Determine the (X, Y) coordinate at the center of the cell enclosing the given text.  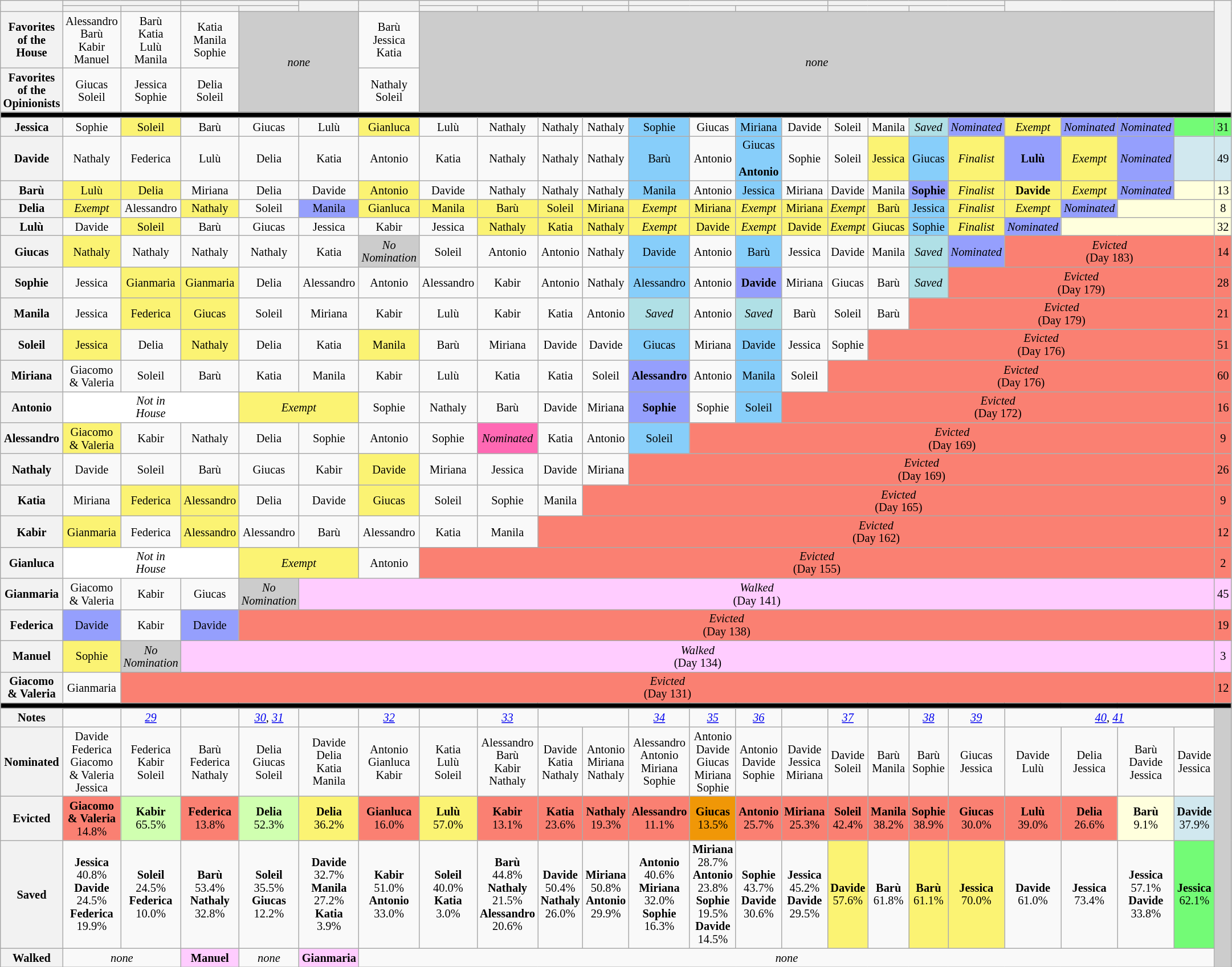
DavideDeliaKatiaManila (329, 761)
Sophie43.7%Davide30.6% (758, 894)
AlessandroBarùKabirNathaly (507, 761)
Favoritesof theHouse (32, 40)
Evicted(Day 131) (668, 687)
14 (1223, 251)
Gianluca16.0% (389, 818)
51 (1223, 344)
Miriana25.3% (805, 818)
AntonioGianlucaKabir (389, 761)
Barù61.1% (929, 894)
Soleil35.5%Giucas12.2% (269, 894)
BarùManila (888, 761)
Sophie38.9% (929, 818)
2 (1223, 563)
Evicted(Day 172) (998, 407)
Nathaly19.3% (606, 818)
Giucas30.0% (977, 818)
Soleil42.4% (848, 818)
AntonioMirianaNathaly (606, 761)
GiucasAntonio (758, 158)
Jessica40.8%Davide24.5%Federica19.9% (91, 894)
AlessandroBarùKabirManuel (91, 40)
NathalySoleil (389, 90)
Favoritesof theOpinionists (32, 90)
BarùKatiaLulùManila (151, 40)
Walked(Day 141) (757, 594)
DeliaSoleil (210, 90)
39 (977, 717)
Barù61.8% (888, 894)
38 (929, 717)
Davide50.4%Nathaly26.0% (561, 894)
Notes (32, 717)
DavideJessicaMiriana (805, 761)
13 (1223, 190)
29 (151, 717)
Jessica62.1% (1194, 894)
Manila38.2% (888, 818)
45 (1223, 594)
Evicted(Day 162) (876, 531)
BarùDavideJessica (1145, 761)
GiucasSoleil (91, 90)
Miriana50.8%Antonio29.9% (606, 894)
Kabir65.5% (151, 818)
BarùSophie (929, 761)
49 (1223, 158)
Katia23.6% (561, 818)
35 (712, 717)
Miriana28.7%Antonio23.8%Sophie19.5%Davide14.5% (712, 894)
BarùFedericaNathaly (210, 761)
19 (1223, 625)
Evicted(Day 183) (1109, 251)
Evicted(Day 155) (817, 563)
Delia52.3% (269, 818)
Evicted (32, 818)
21 (1223, 313)
Lulù57.0% (448, 818)
DeliaJessica (1090, 761)
KatiaLulùSoleil (448, 761)
Jessica70.0% (977, 894)
Davide61.0% (1033, 894)
Kabir51.0%Antonio33.0% (389, 894)
AntonioDavideGiucasMirianaSophie (712, 761)
Delia36.2% (329, 818)
AntonioDavideSophie (758, 761)
Jessica45.2%Davide29.5% (805, 894)
Davide37.9% (1194, 818)
BarùJessicaKatia (389, 40)
Jessica73.4% (1090, 894)
FedericaKabirSoleil (151, 761)
37 (848, 717)
Federica13.8% (210, 818)
Soleil24.5%Federica10.0% (151, 894)
36 (758, 717)
AlessandroAntonioMirianaSophie (660, 761)
Alessandro11.1% (660, 818)
Davide32.7%Manila27.2%Katia3.9% (329, 894)
Evicted(Day 138) (727, 625)
Davide57.6% (848, 894)
Barù53.4%Nathaly32.8% (210, 894)
3 (1223, 656)
28 (1223, 283)
DavideSoleil (848, 761)
DavideJessica (1194, 761)
30, 31 (269, 717)
JessicaSophie (151, 90)
60 (1223, 376)
Kabir13.1% (507, 818)
Delia26.6% (1090, 818)
Soleil40.0%Katia3.0% (448, 894)
8 (1223, 208)
DeliaGiucasSoleil (269, 761)
40, 41 (1109, 717)
Antonio25.7% (758, 818)
DavideKatiaNathaly (561, 761)
16 (1223, 407)
Evicted(Day 165) (899, 500)
Jessica57.1%Davide33.8% (1145, 894)
Giacomo & Valeria14.8% (91, 818)
31 (1223, 127)
Walked(Day 134) (698, 656)
Barù44.8%Nathaly21.5%Alessandro20.6% (507, 894)
33 (507, 717)
Barù 9.1% (1145, 818)
DavideLulù (1033, 761)
Walked (32, 957)
DavideFedericaGiacomo & ValeriaJessica (91, 761)
Giucas13.5% (712, 818)
Antonio40.6%Miriana32.0%Sophie16.3% (660, 894)
GiucasJessica (977, 761)
KatiaManilaSophie (210, 40)
34 (660, 717)
Lulù39.0% (1033, 818)
26 (1223, 470)
